Capture the cell that displays the provided text and extract its (x, y) central coordinate. 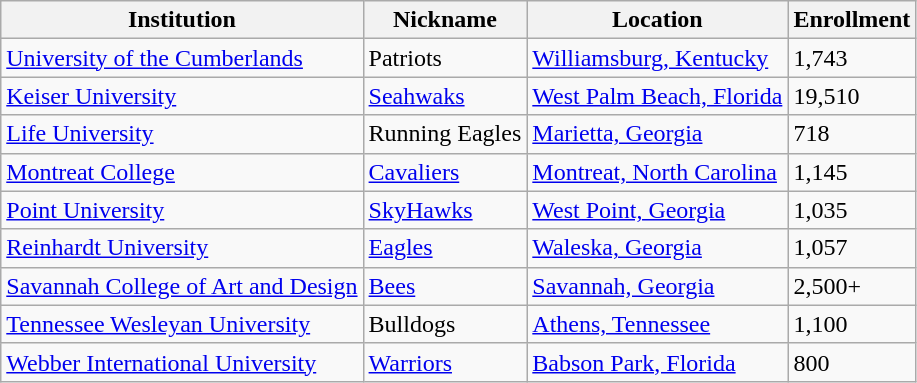
Webber International University (182, 362)
1,145 (852, 172)
Tennessee Wesleyan University (182, 324)
Warriors (445, 362)
1,057 (852, 248)
Montreat College (182, 172)
800 (852, 362)
Williamsburg, Kentucky (658, 58)
Eagles (445, 248)
University of the Cumberlands (182, 58)
19,510 (852, 96)
Waleska, Georgia (658, 248)
Point University (182, 210)
Institution (182, 20)
Enrollment (852, 20)
SkyHawks (445, 210)
2,500+ (852, 286)
1,035 (852, 210)
Seahwaks (445, 96)
Keiser University (182, 96)
Patriots (445, 58)
Savannah College of Art and Design (182, 286)
1,100 (852, 324)
Life University (182, 134)
Babson Park, Florida (658, 362)
Savannah, Georgia (658, 286)
Cavaliers (445, 172)
Marietta, Georgia (658, 134)
Reinhardt University (182, 248)
1,743 (852, 58)
Montreat, North Carolina (658, 172)
Athens, Tennessee (658, 324)
Bulldogs (445, 324)
Location (658, 20)
West Point, Georgia (658, 210)
Running Eagles (445, 134)
West Palm Beach, Florida (658, 96)
Bees (445, 286)
718 (852, 134)
Nickname (445, 20)
